Identify which cell holds the provided text, then report its (x, y) central coordinate. 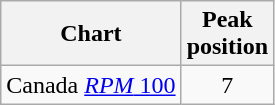
Canada RPM 100 (91, 85)
7 (227, 85)
Chart (91, 34)
Peakposition (227, 34)
